Return the [x, y] coordinate for the center point of the cell that contains the specified text.  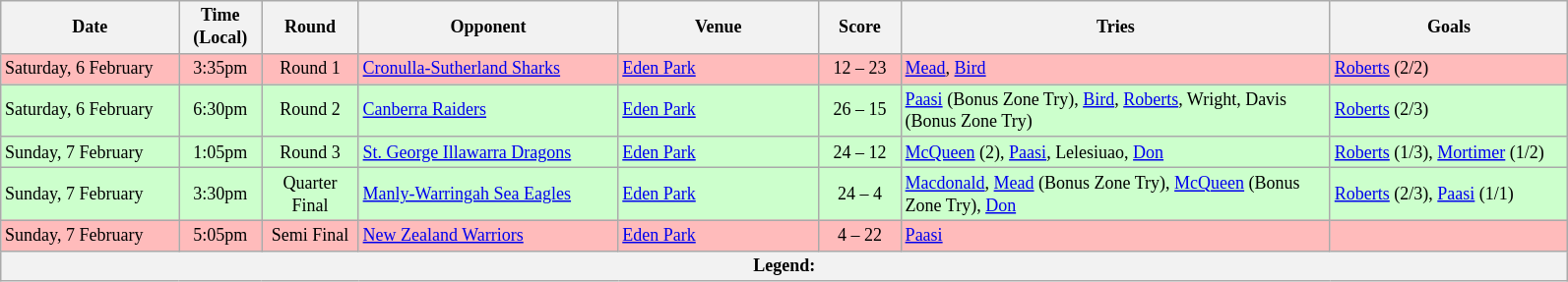
Round 1 [311, 69]
Round 3 [311, 151]
Legend: [784, 265]
Manly-Warringah Sea Eagles [488, 194]
Opponent [488, 28]
3:30pm [220, 194]
4 – 22 [860, 236]
24 – 4 [860, 194]
Goals [1449, 28]
24 – 12 [860, 151]
Quarter Final [311, 194]
Roberts (2/2) [1449, 69]
St. George Illawarra Dragons [488, 151]
6:30pm [220, 111]
Venue [719, 28]
Canberra Raiders [488, 111]
Roberts (2/3), Paasi (1/1) [1449, 194]
3:35pm [220, 69]
Semi Final [311, 236]
Paasi (Bonus Zone Try), Bird, Roberts, Wright, Davis (Bonus Zone Try) [1115, 111]
Paasi [1115, 236]
Roberts (2/3) [1449, 111]
Macdonald, Mead (Bonus Zone Try), McQueen (Bonus Zone Try), Don [1115, 194]
12 – 23 [860, 69]
Tries [1115, 28]
Cronulla-Sutherland Sharks [488, 69]
New Zealand Warriors [488, 236]
Roberts (1/3), Mortimer (1/2) [1449, 151]
McQueen (2), Paasi, Lelesiuao, Don [1115, 151]
Mead, Bird [1115, 69]
Time (Local) [220, 28]
Score [860, 28]
26 – 15 [860, 111]
5:05pm [220, 236]
Round 2 [311, 111]
Date [91, 28]
1:05pm [220, 151]
Round [311, 28]
